Pinpoint the cell where the given text exists, returning its [X, Y] midpoint coordinate. 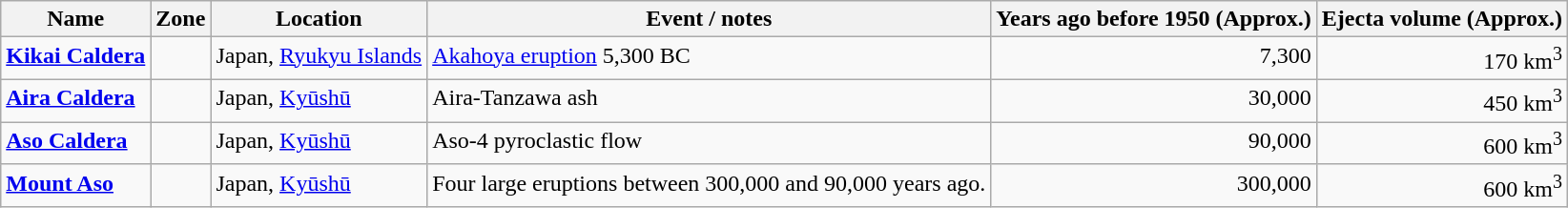
Zone [181, 19]
Akahoya eruption 5,300 BC [710, 59]
Event / notes [710, 19]
450 km3 [1442, 101]
170 km3 [1442, 59]
Kikai Caldera [76, 59]
7,300 [1154, 59]
90,000 [1154, 143]
Aira-Tanzawa ash [710, 101]
Aso Caldera [76, 143]
Name [76, 19]
Years ago before 1950 (Approx.) [1154, 19]
Japan, Ryukyu Islands [319, 59]
300,000 [1154, 185]
Ejecta volume (Approx.) [1442, 19]
Mount Aso [76, 185]
Aira Caldera [76, 101]
Location [319, 19]
30,000 [1154, 101]
Four large eruptions between 300,000 and 90,000 years ago. [710, 185]
Aso-4 pyroclastic flow [710, 143]
